For the text-containing cell, return its midpoint in (x, y) coordinate format. 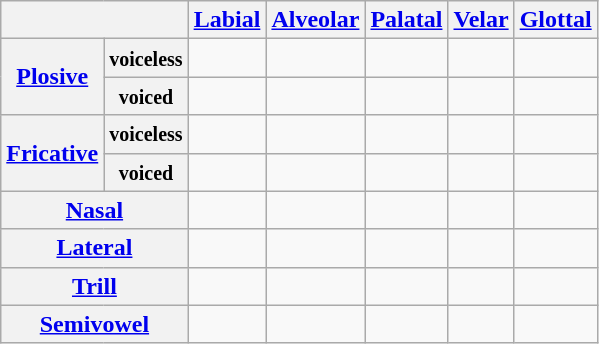
Trill (94, 286)
Fricative (52, 153)
Labial (227, 20)
Palatal (406, 20)
Lateral (94, 248)
Velar (481, 20)
Semivowel (94, 324)
Glottal (556, 20)
Nasal (94, 210)
Plosive (52, 77)
Alveolar (316, 20)
